Scan for the cell matching the given text and deliver its [x, y] coordinate at center. 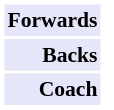
Coach [52, 90]
Forwards [52, 20]
Backs [52, 55]
